Locate the cell with the specified text and output its (x, y) center coordinate. 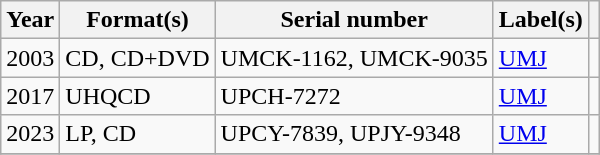
UPCY-7839, UPJY-9348 (354, 134)
LP, CD (138, 134)
UMCK-1162, UMCK-9035 (354, 58)
Label(s) (540, 20)
2017 (30, 96)
Format(s) (138, 20)
Serial number (354, 20)
UHQCD (138, 96)
2023 (30, 134)
UPCH-7272 (354, 96)
Year (30, 20)
2003 (30, 58)
CD, CD+DVD (138, 58)
